Locate the cell with the specified text and output its [x, y] center coordinate. 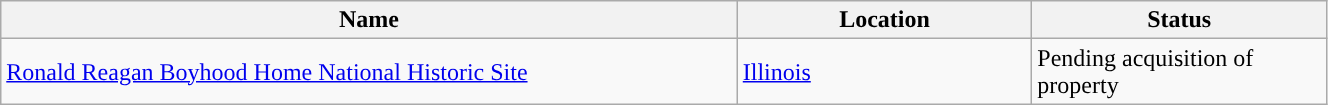
Pending acquisition of property [1180, 72]
Location [884, 20]
Status [1180, 20]
Ronald Reagan Boyhood Home National Historic Site [369, 72]
Illinois [884, 72]
Name [369, 20]
